Detect which cell encompasses the target text, then output its (x, y) center coordinate. 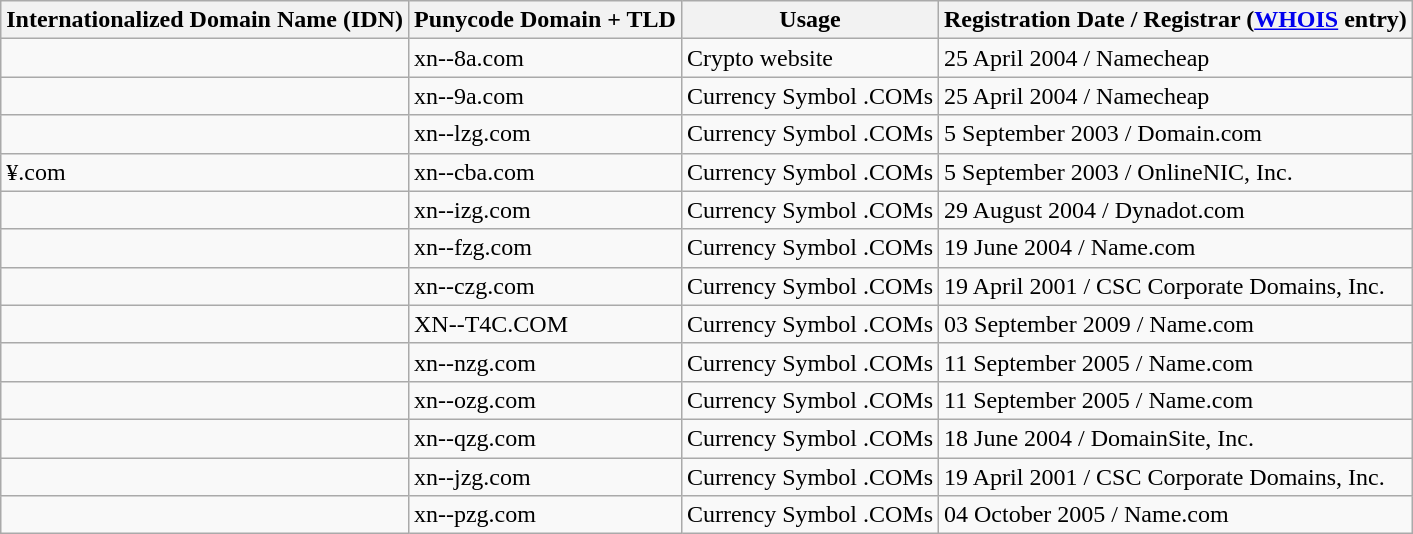
xn--czg.com (544, 286)
xn--pzg.com (544, 515)
Crypto website (810, 58)
xn--jzg.com (544, 477)
¥.com (205, 172)
Punycode Domain + TLD (544, 20)
Usage (810, 20)
xn--8a.com (544, 58)
19 June 2004 / Name.com (1176, 248)
xn--9a.com (544, 96)
xn--ozg.com (544, 400)
5 September 2003 / Domain.com (1176, 134)
5 September 2003 / OnlineNIC, Inc. (1176, 172)
xn--izg.com (544, 210)
XN--T4C.COM (544, 324)
29 August 2004 / Dynadot.com (1176, 210)
xn--qzg.com (544, 438)
Internationalized Domain Name (IDN) (205, 20)
04 October 2005 / Name.com (1176, 515)
xn--cba.com (544, 172)
03 September 2009 / Name.com (1176, 324)
18 June 2004 / DomainSite, Inc. (1176, 438)
xn--fzg.com (544, 248)
xn--lzg.com (544, 134)
xn--nzg.com (544, 362)
Registration Date / Registrar (WHOIS entry) (1176, 20)
